Return the [X, Y] coordinate for the center point of the cell that contains the specified text.  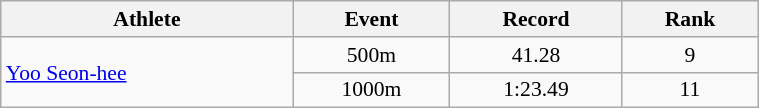
500m [372, 55]
11 [690, 90]
9 [690, 55]
41.28 [536, 55]
Rank [690, 19]
Event [372, 19]
Athlete [147, 19]
1000m [372, 90]
1:23.49 [536, 90]
Record [536, 19]
Yoo Seon-hee [147, 72]
